Capture the cell that displays the provided text and extract its [X, Y] central coordinate. 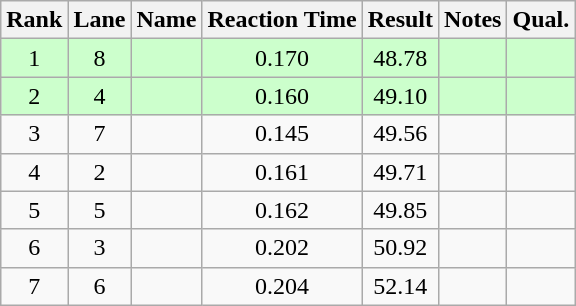
0.162 [282, 210]
0.161 [282, 172]
0.202 [282, 248]
Result [400, 20]
Qual. [541, 20]
Rank [34, 20]
0.160 [282, 96]
Reaction Time [282, 20]
50.92 [400, 248]
48.78 [400, 58]
49.56 [400, 134]
0.204 [282, 286]
0.170 [282, 58]
Lane [100, 20]
1 [34, 58]
52.14 [400, 286]
8 [100, 58]
49.10 [400, 96]
Name [166, 20]
49.85 [400, 210]
0.145 [282, 134]
Notes [473, 20]
49.71 [400, 172]
